Locate the cell with the specified text and output its (X, Y) center coordinate. 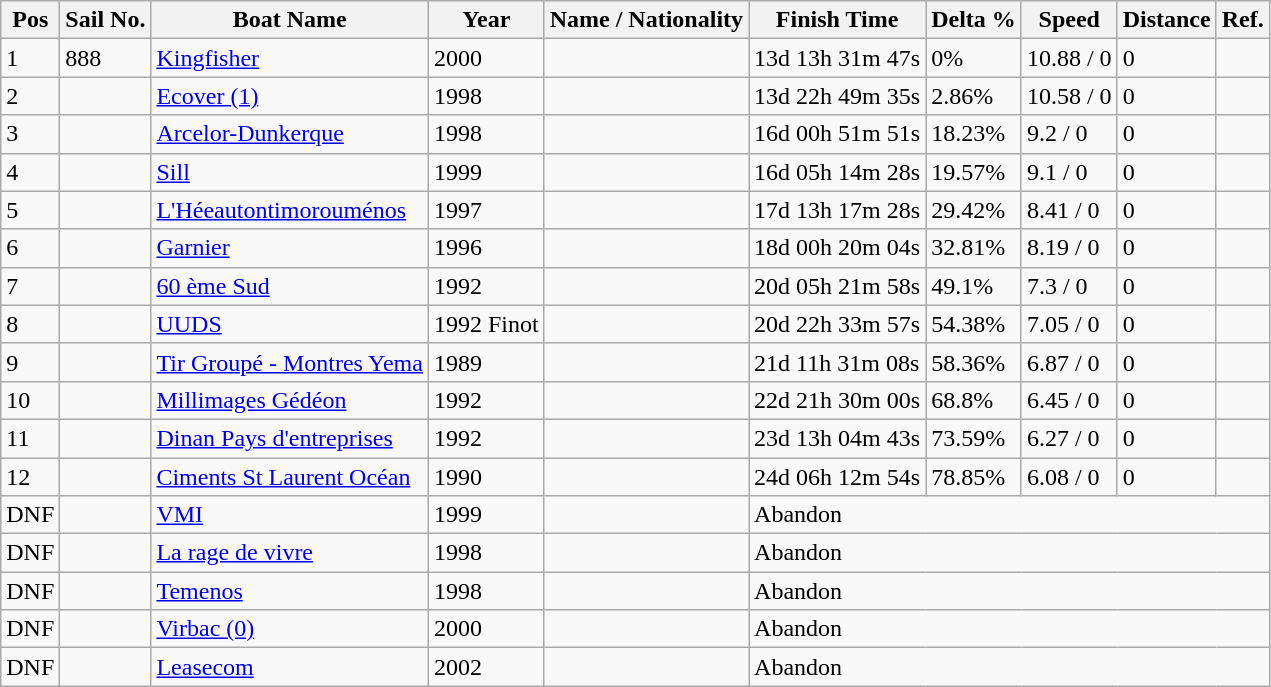
19.57% (974, 172)
Virbac (0) (290, 629)
Tir Groupé - Montres Yema (290, 362)
23d 13h 04m 43s (838, 438)
Sill (290, 172)
10.58 / 0 (1069, 96)
78.85% (974, 477)
16d 00h 51m 51s (838, 134)
Speed (1069, 20)
1990 (486, 477)
60 ème Sud (290, 286)
20d 22h 33m 57s (838, 324)
8.19 / 0 (1069, 248)
1 (30, 58)
Distance (1166, 20)
3 (30, 134)
0% (974, 58)
12 (30, 477)
21d 11h 31m 08s (838, 362)
Ciments St Laurent Océan (290, 477)
17d 13h 17m 28s (838, 210)
Kingfisher (290, 58)
Garnier (290, 248)
VMI (290, 515)
18.23% (974, 134)
68.8% (974, 400)
49.1% (974, 286)
2002 (486, 667)
18d 00h 20m 04s (838, 248)
1996 (486, 248)
Name / Nationality (646, 20)
6.27 / 0 (1069, 438)
888 (106, 58)
Delta % (974, 20)
22d 21h 30m 00s (838, 400)
Dinan Pays d'entreprises (290, 438)
32.81% (974, 248)
1997 (486, 210)
2.86% (974, 96)
6.08 / 0 (1069, 477)
6.45 / 0 (1069, 400)
5 (30, 210)
16d 05h 14m 28s (838, 172)
2 (30, 96)
9.1 / 0 (1069, 172)
13d 22h 49m 35s (838, 96)
7.05 / 0 (1069, 324)
13d 13h 31m 47s (838, 58)
Ecover (1) (290, 96)
La rage de vivre (290, 553)
UUDS (290, 324)
1989 (486, 362)
4 (30, 172)
Finish Time (838, 20)
7.3 / 0 (1069, 286)
8 (30, 324)
8.41 / 0 (1069, 210)
9.2 / 0 (1069, 134)
24d 06h 12m 54s (838, 477)
Arcelor-Dunkerque (290, 134)
Temenos (290, 591)
Year (486, 20)
11 (30, 438)
1992 Finot (486, 324)
20d 05h 21m 58s (838, 286)
29.42% (974, 210)
Leasecom (290, 667)
10.88 / 0 (1069, 58)
6.87 / 0 (1069, 362)
6 (30, 248)
Boat Name (290, 20)
9 (30, 362)
73.59% (974, 438)
Ref. (1242, 20)
58.36% (974, 362)
Sail No. (106, 20)
L'Héeautontimorouménos (290, 210)
54.38% (974, 324)
10 (30, 400)
Millimages Gédéon (290, 400)
7 (30, 286)
Pos (30, 20)
